For the text-containing cell, return its midpoint in [x, y] coordinate format. 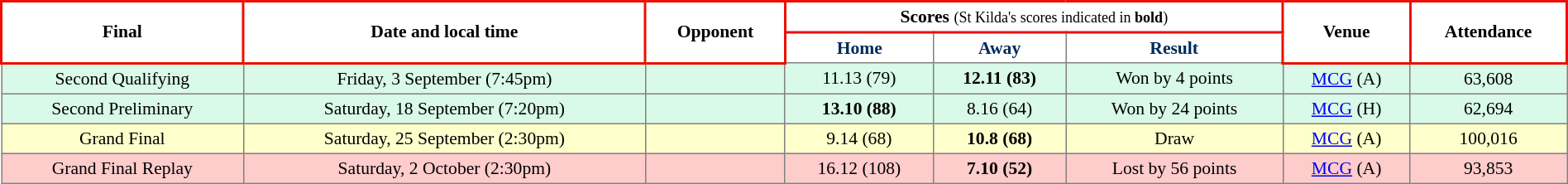
Saturday, 18 September (7:20pm) [445, 108]
Won by 24 points [1174, 108]
Home [858, 48]
62,694 [1489, 108]
Final [122, 32]
100,016 [1489, 138]
Draw [1174, 138]
Saturday, 2 October (2:30pm) [445, 167]
Attendance [1489, 32]
Date and local time [445, 32]
93,853 [1489, 167]
Result [1174, 48]
11.13 (79) [858, 78]
Opponent [715, 32]
Second Preliminary [122, 108]
Away [1000, 48]
12.11 (83) [1000, 78]
16.12 (108) [858, 167]
Grand Final [122, 138]
Scores (St Kilda's scores indicated in bold) [1034, 17]
Won by 4 points [1174, 78]
10.8 (68) [1000, 138]
9.14 (68) [858, 138]
Venue [1346, 32]
13.10 (88) [858, 108]
63,608 [1489, 78]
MCG (H) [1346, 108]
Second Qualifying [122, 78]
8.16 (64) [1000, 108]
Grand Final Replay [122, 167]
7.10 (52) [1000, 167]
Saturday, 25 September (2:30pm) [445, 138]
Lost by 56 points [1174, 167]
Friday, 3 September (7:45pm) [445, 78]
